For the text-containing cell, return its midpoint in [X, Y] coordinate format. 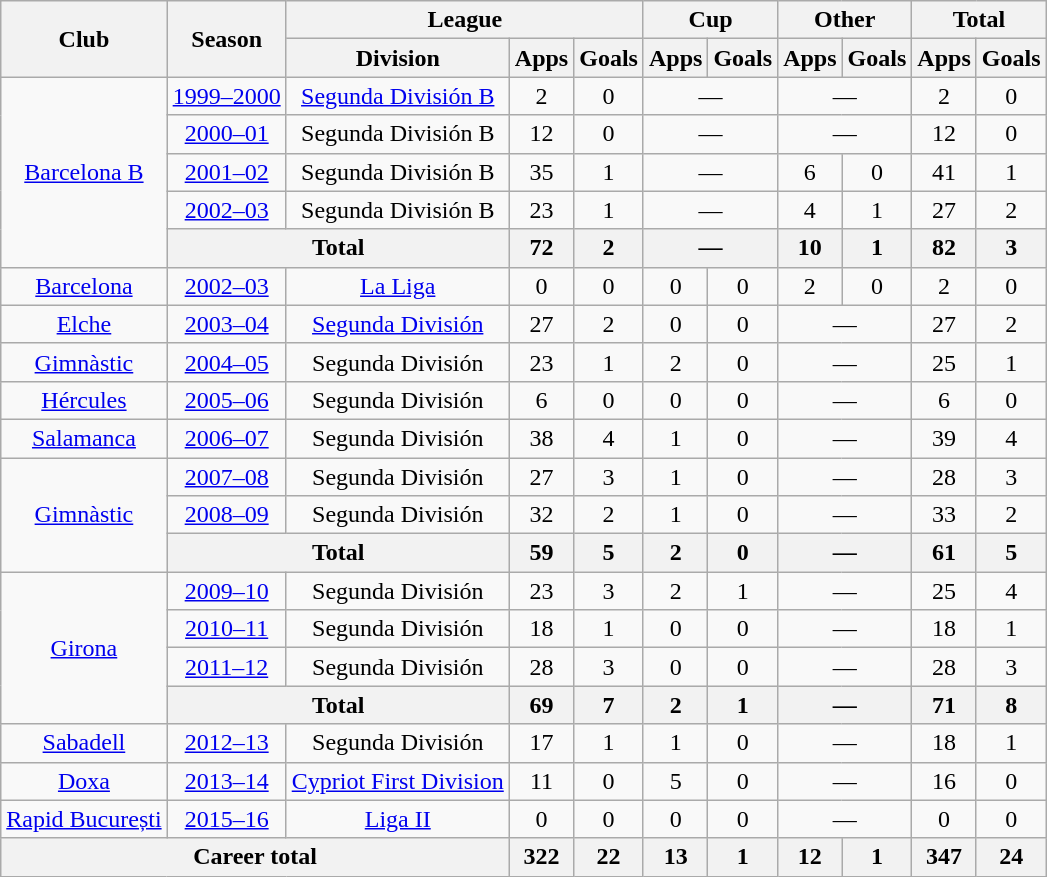
2007–08 [226, 477]
Elche [84, 324]
7 [609, 705]
League [464, 20]
Hércules [84, 400]
2013–14 [226, 781]
16 [944, 781]
Career total [256, 857]
La Liga [398, 286]
8 [1011, 705]
Cup [710, 20]
35 [541, 172]
41 [944, 172]
22 [609, 857]
2001–02 [226, 172]
2005–06 [226, 400]
2011–12 [226, 667]
24 [1011, 857]
1999–2000 [226, 96]
13 [675, 857]
Doxa [84, 781]
17 [541, 743]
2010–11 [226, 629]
Division [398, 58]
2009–10 [226, 591]
2003–04 [226, 324]
39 [944, 438]
2015–16 [226, 819]
69 [541, 705]
Barcelona [84, 286]
Sabadell [84, 743]
71 [944, 705]
82 [944, 248]
38 [541, 438]
Liga II [398, 819]
32 [541, 515]
Cypriot First Division [398, 781]
2000–01 [226, 134]
11 [541, 781]
Other [845, 20]
2008–09 [226, 515]
Season [226, 39]
2006–07 [226, 438]
322 [541, 857]
347 [944, 857]
33 [944, 515]
2012–13 [226, 743]
72 [541, 248]
Girona [84, 648]
Salamanca [84, 438]
Barcelona B [84, 172]
Rapid București [84, 819]
61 [944, 553]
2004–05 [226, 362]
10 [810, 248]
59 [541, 553]
Club [84, 39]
